From the cell containing the given text, extract its center point as [x, y] coordinate. 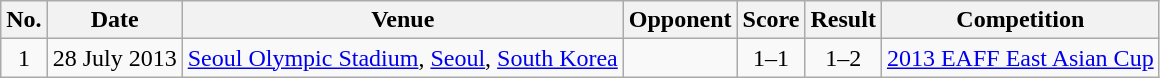
1–2 [843, 58]
Venue [402, 20]
No. [24, 20]
Competition [1020, 20]
Date [114, 20]
28 July 2013 [114, 58]
1–1 [771, 58]
2013 EAFF East Asian Cup [1020, 58]
1 [24, 58]
Score [771, 20]
Seoul Olympic Stadium, Seoul, South Korea [402, 58]
Result [843, 20]
Opponent [680, 20]
